Scan for the cell matching the given text and deliver its (X, Y) coordinate at center. 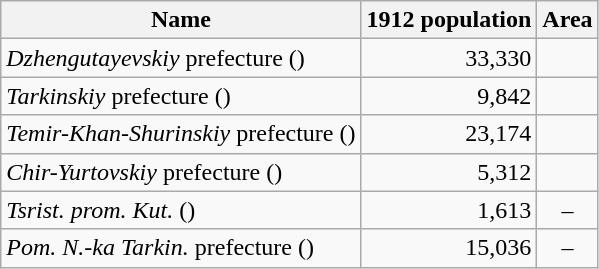
Pom. N.-ka Tarkin. prefecture () (181, 248)
Tarkinskiy prefecture () (181, 96)
Dzhengutayevskiy prefecture () (181, 58)
15,036 (449, 248)
5,312 (449, 172)
9,842 (449, 96)
Temir-Khan-Shurinskiy prefecture () (181, 134)
Chir-Yurtovskiy prefecture () (181, 172)
33,330 (449, 58)
Name (181, 20)
Tsrist. prom. Kut. () (181, 210)
1912 population (449, 20)
23,174 (449, 134)
Area (568, 20)
1,613 (449, 210)
